Find where the given text appears and provide that cell's center as [x, y] coordinate. 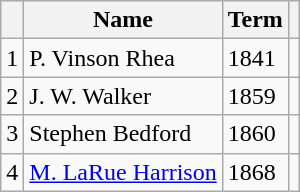
1841 [255, 58]
J. W. Walker [123, 96]
P. Vinson Rhea [123, 58]
1859 [255, 96]
1 [12, 58]
Name [123, 20]
M. LaRue Harrison [123, 172]
2 [12, 96]
Stephen Bedford [123, 134]
1860 [255, 134]
4 [12, 172]
1868 [255, 172]
Term [255, 20]
3 [12, 134]
